Scan for the cell matching the given text and deliver its [X, Y] coordinate at center. 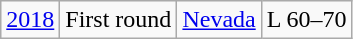
2018 [30, 20]
First round [118, 20]
L 60–70 [306, 20]
Nevada [219, 20]
